Identify which cell holds the provided text, then report its (x, y) central coordinate. 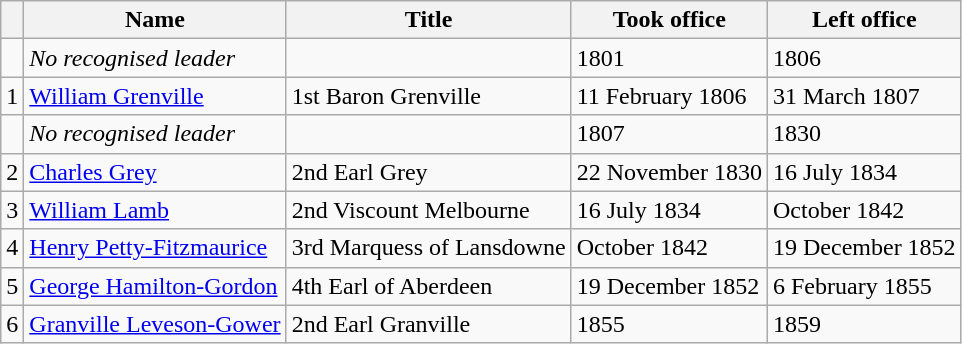
Left office (864, 20)
1830 (864, 134)
5 (12, 286)
Granville Leveson-Gower (155, 324)
1859 (864, 324)
4 (12, 248)
Title (428, 20)
Charles Grey (155, 172)
Took office (669, 20)
1807 (669, 134)
6 February 1855 (864, 286)
31 March 1807 (864, 96)
William Grenville (155, 96)
George Hamilton-Gordon (155, 286)
4th Earl of Aberdeen (428, 286)
3 (12, 210)
2 (12, 172)
2nd Earl Grey (428, 172)
6 (12, 324)
1st Baron Grenville (428, 96)
William Lamb (155, 210)
2nd Earl Granville (428, 324)
1806 (864, 58)
2nd Viscount Melbourne (428, 210)
22 November 1830 (669, 172)
11 February 1806 (669, 96)
1 (12, 96)
1855 (669, 324)
3rd Marquess of Lansdowne (428, 248)
Name (155, 20)
1801 (669, 58)
Henry Petty-Fitzmaurice (155, 248)
